For the text-containing cell, return its midpoint in (X, Y) coordinate format. 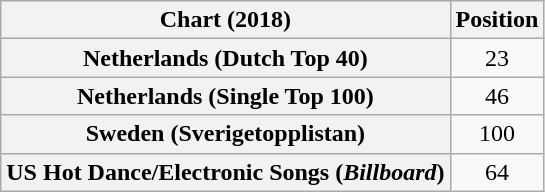
Position (497, 20)
Netherlands (Dutch Top 40) (226, 58)
46 (497, 96)
100 (497, 134)
64 (497, 172)
Sweden (Sverigetopplistan) (226, 134)
Chart (2018) (226, 20)
23 (497, 58)
US Hot Dance/Electronic Songs (Billboard) (226, 172)
Netherlands (Single Top 100) (226, 96)
